Detect which cell encompasses the target text, then output its [X, Y] center coordinate. 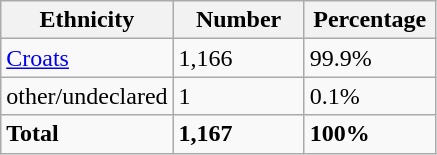
Croats [87, 58]
1 [238, 96]
other/undeclared [87, 96]
99.9% [370, 58]
Ethnicity [87, 20]
Number [238, 20]
100% [370, 134]
Percentage [370, 20]
0.1% [370, 96]
Total [87, 134]
1,166 [238, 58]
1,167 [238, 134]
